Output the (x, y) coordinate of the center of the cell containing the given text.  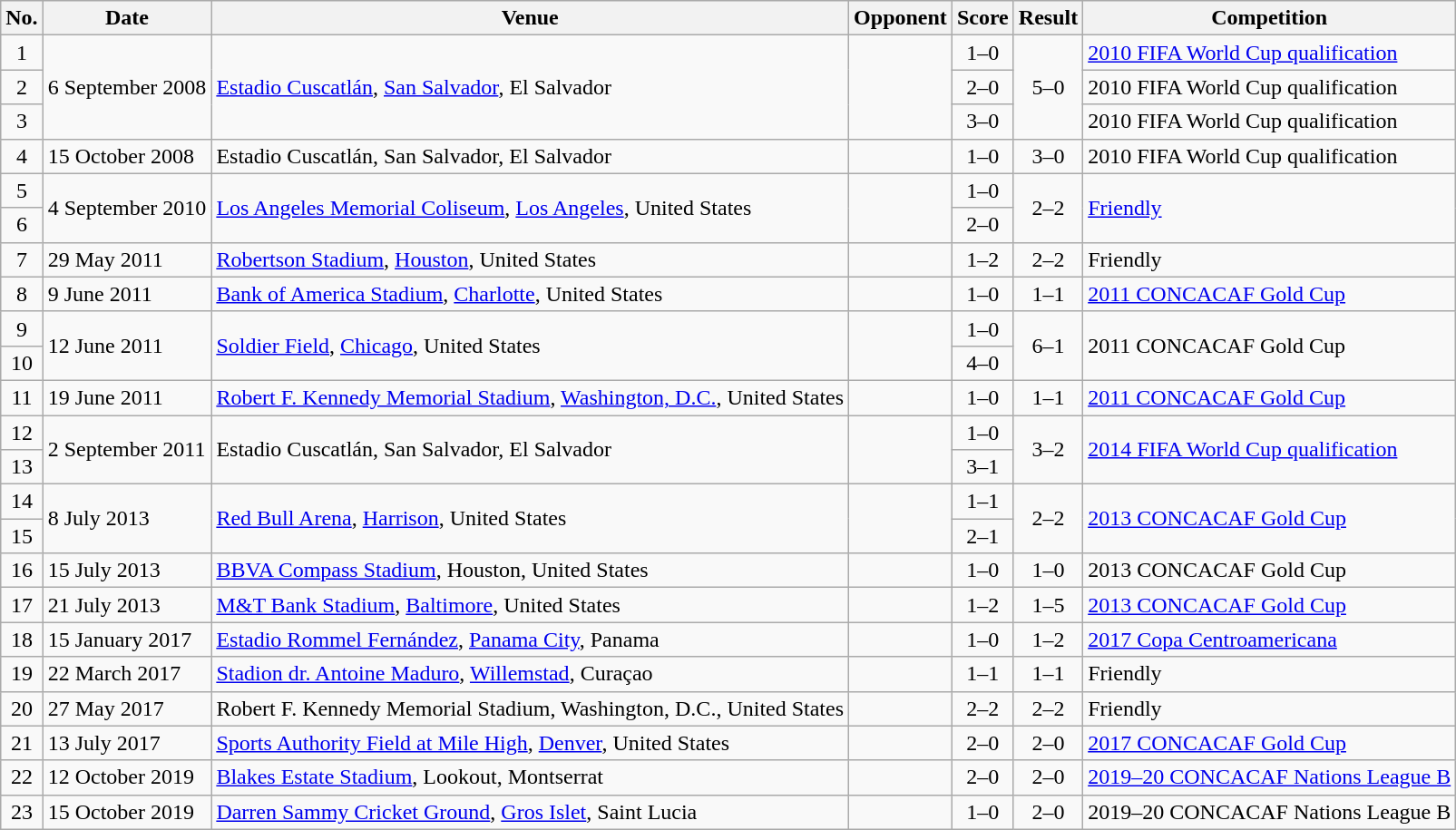
21 July 2013 (127, 605)
15 July 2013 (127, 571)
6 September 2008 (127, 87)
1 (22, 53)
15 October 2019 (127, 812)
Stadion dr. Antoine Maduro, Willemstad, Curaçao (530, 674)
6–1 (1048, 346)
19 June 2011 (127, 397)
27 May 2017 (127, 708)
Opponent (901, 18)
29 May 2011 (127, 259)
23 (22, 812)
13 (22, 467)
Venue (530, 18)
2017 CONCACAF Gold Cup (1270, 743)
2–1 (982, 536)
14 (22, 502)
4–0 (982, 363)
8 July 2013 (127, 519)
Bank of America Stadium, Charlotte, United States (530, 294)
15 October 2008 (127, 156)
9 June 2011 (127, 294)
12 October 2019 (127, 777)
22 March 2017 (127, 674)
20 (22, 708)
4 (22, 156)
19 (22, 674)
Score (982, 18)
6 (22, 225)
7 (22, 259)
5–0 (1048, 87)
Los Angeles Memorial Coliseum, Los Angeles, United States (530, 208)
4 September 2010 (127, 208)
2017 Copa Centroamericana (1270, 640)
Robertson Stadium, Houston, United States (530, 259)
BBVA Compass Stadium, Houston, United States (530, 571)
3 (22, 122)
8 (22, 294)
17 (22, 605)
11 (22, 397)
22 (22, 777)
M&T Bank Stadium, Baltimore, United States (530, 605)
18 (22, 640)
Date (127, 18)
Soldier Field, Chicago, United States (530, 346)
Red Bull Arena, Harrison, United States (530, 519)
16 (22, 571)
5 (22, 190)
Competition (1270, 18)
2 (22, 87)
3–1 (982, 467)
9 (22, 328)
No. (22, 18)
1–5 (1048, 605)
2014 FIFA World Cup qualification (1270, 450)
12 June 2011 (127, 346)
21 (22, 743)
3–2 (1048, 450)
Darren Sammy Cricket Ground, Gros Islet, Saint Lucia (530, 812)
Sports Authority Field at Mile High, Denver, United States (530, 743)
10 (22, 363)
15 January 2017 (127, 640)
15 (22, 536)
2 September 2011 (127, 450)
13 July 2017 (127, 743)
12 (22, 433)
Estadio Rommel Fernández, Panama City, Panama (530, 640)
Blakes Estate Stadium, Lookout, Montserrat (530, 777)
Result (1048, 18)
